Return the (X, Y) coordinate for the center point of the cell that contains the specified text.  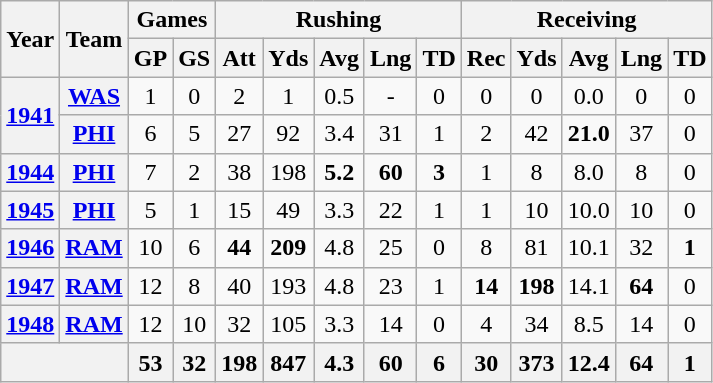
23 (390, 286)
1946 (30, 248)
7 (150, 172)
0.0 (588, 96)
0.5 (340, 96)
38 (240, 172)
10.0 (588, 210)
Receiving (586, 20)
105 (288, 324)
1941 (30, 115)
21.0 (588, 134)
Team (94, 39)
8.0 (588, 172)
27 (240, 134)
8.5 (588, 324)
Rec (486, 58)
15 (240, 210)
1948 (30, 324)
847 (288, 362)
1944 (30, 172)
4 (486, 324)
Games (172, 20)
193 (288, 286)
42 (536, 134)
37 (641, 134)
Rushing (339, 20)
3 (439, 172)
209 (288, 248)
5.2 (340, 172)
92 (288, 134)
Year (30, 39)
4.3 (340, 362)
- (390, 96)
30 (486, 362)
12.4 (588, 362)
25 (390, 248)
44 (240, 248)
22 (390, 210)
53 (150, 362)
10.1 (588, 248)
34 (536, 324)
3.4 (340, 134)
31 (390, 134)
Att (240, 58)
1947 (30, 286)
GP (150, 58)
WAS (94, 96)
373 (536, 362)
81 (536, 248)
14.1 (588, 286)
40 (240, 286)
1945 (30, 210)
49 (288, 210)
GS (194, 58)
